Locate the cell with the specified text and output its (x, y) center coordinate. 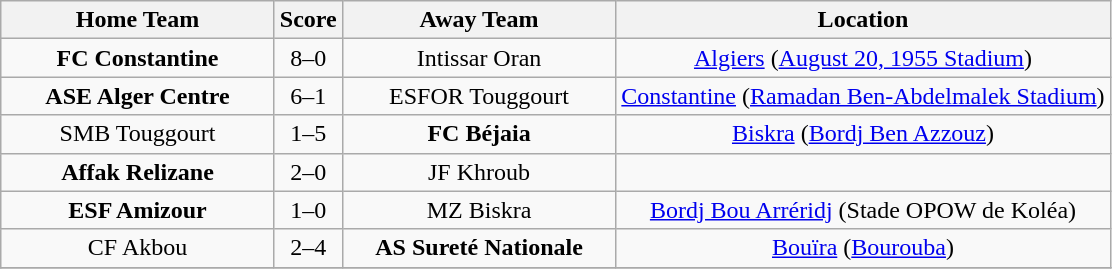
6–1 (308, 96)
Affak Relizane (138, 172)
AS Sureté Nationale (479, 248)
JF Khroub (479, 172)
Score (308, 20)
ESF Amizour (138, 210)
2–4 (308, 248)
Biskra (Bordj Ben Azzouz) (863, 134)
ESFOR Touggourt (479, 96)
ASE Alger Centre (138, 96)
CF Akbou (138, 248)
FC Béjaia (479, 134)
Bordj Bou Arréridj (Stade OPOW de Koléa) (863, 210)
Intissar Oran (479, 58)
SMB Touggourt (138, 134)
MZ Biskra (479, 210)
2–0 (308, 172)
1–0 (308, 210)
Algiers (August 20, 1955 Stadium) (863, 58)
1–5 (308, 134)
Bouïra (Bourouba) (863, 248)
Home Team (138, 20)
8–0 (308, 58)
Constantine (Ramadan Ben-Abdelmalek Stadium) (863, 96)
FC Constantine (138, 58)
Away Team (479, 20)
Location (863, 20)
